Determine the (X, Y) coordinate at the center of the cell enclosing the given text.  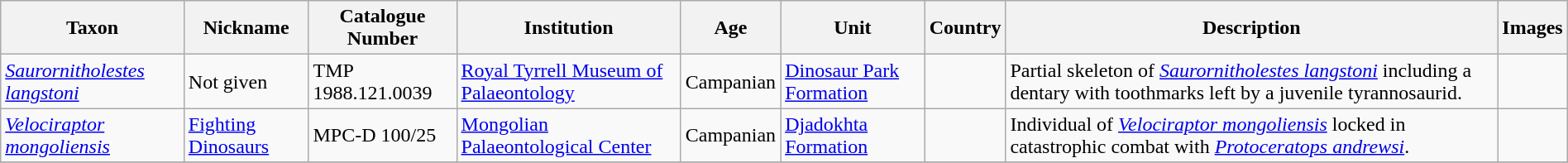
Mongolian Palaeontological Center (569, 136)
Images (1532, 28)
Dinosaur Park Formation (853, 81)
Djadokhta Formation (853, 136)
Saurornitholestes langstoni (93, 81)
Fighting Dinosaurs (246, 136)
Individual of Velociraptor mongoliensis locked in catastrophic combat with Protoceratops andrewsi. (1252, 136)
Partial skeleton of Saurornitholestes langstoni including a dentary with toothmarks left by a juvenile tyrannosaurid. (1252, 81)
Institution (569, 28)
Royal Tyrrell Museum of Palaeontology (569, 81)
Unit (853, 28)
Velociraptor mongoliensis (93, 136)
Nickname (246, 28)
MPC-D 100/25 (382, 136)
Age (730, 28)
TMP 1988.121.0039 (382, 81)
Description (1252, 28)
Catalogue Number (382, 28)
Taxon (93, 28)
Country (965, 28)
Not given (246, 81)
